Detect which cell encompasses the target text, then output its [X, Y] center coordinate. 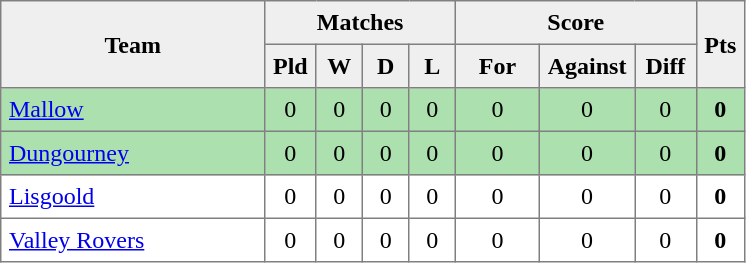
Mallow [133, 110]
Against [586, 66]
Valley Rovers [133, 240]
Team [133, 44]
W [339, 66]
Lisgoold [133, 197]
D [385, 66]
Matches [360, 23]
Pld [290, 66]
Dungourney [133, 153]
Diff [666, 66]
Pts [720, 44]
For [497, 66]
Score [576, 23]
L [432, 66]
